Capture the cell that displays the provided text and extract its [X, Y] central coordinate. 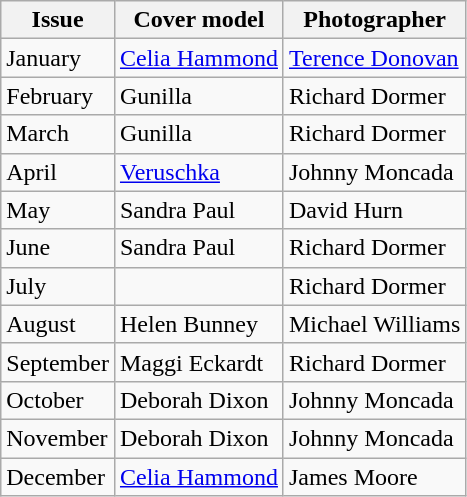
Helen Bunney [198, 324]
Veruschka [198, 172]
James Moore [374, 477]
August [58, 324]
February [58, 96]
November [58, 438]
March [58, 134]
David Hurn [374, 210]
October [58, 400]
April [58, 172]
Terence Donovan [374, 58]
Maggi Eckardt [198, 362]
September [58, 362]
Photographer [374, 20]
June [58, 248]
July [58, 286]
Cover model [198, 20]
Issue [58, 20]
December [58, 477]
May [58, 210]
Michael Williams [374, 324]
January [58, 58]
